Locate the cell with the specified text and output its (X, Y) center coordinate. 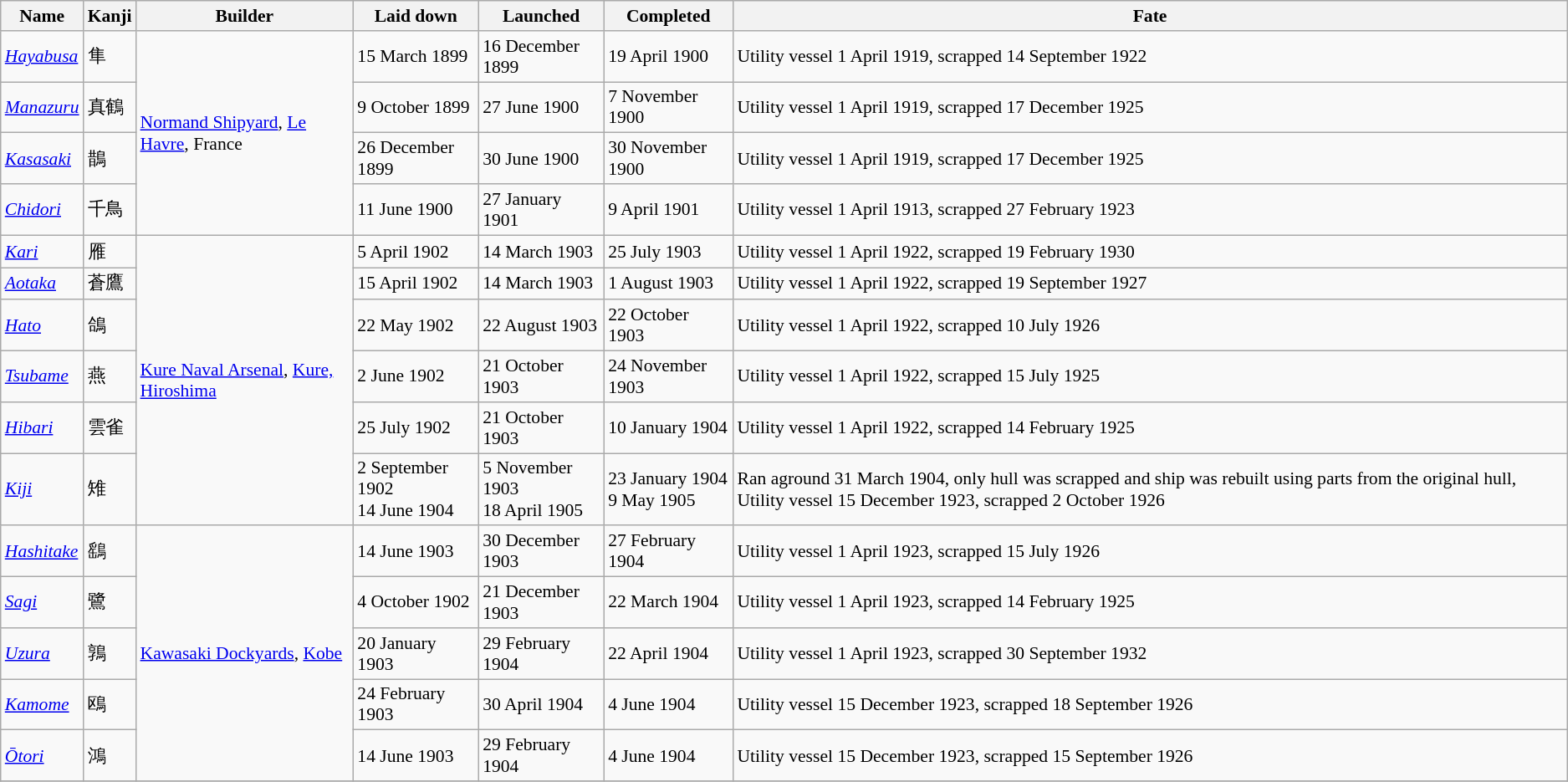
雁 (110, 251)
2 September 190214 June 1904 (416, 490)
Utility vessel 1 April 1922, scrapped 10 July 1926 (1149, 326)
9 April 1901 (668, 209)
Utility vessel 1 April 1922, scrapped 19 February 1930 (1149, 251)
Manazuru (42, 107)
Hibari (42, 428)
30 November 1900 (668, 159)
Utility vessel 15 December 1923, scrapped 15 September 1926 (1149, 756)
23 January 19049 May 1905 (668, 490)
Aotaka (42, 284)
Utility vessel 1 April 1913, scrapped 27 February 1923 (1149, 209)
22 August 1903 (541, 326)
Kiji (42, 490)
5 November 190318 April 1905 (541, 490)
Launched (541, 16)
30 April 1904 (541, 704)
鴎 (110, 704)
真鶴 (110, 107)
11 June 1900 (416, 209)
26 December 1899 (416, 159)
Kamome (42, 704)
19 April 1900 (668, 57)
30 June 1900 (541, 159)
9 October 1899 (416, 107)
Utility vessel 1 April 1922, scrapped 19 September 1927 (1149, 284)
2 June 1902 (416, 376)
15 April 1902 (416, 284)
Name (42, 16)
22 April 1904 (668, 654)
21 December 1903 (541, 602)
燕 (110, 376)
Utility vessel 1 April 1923, scrapped 14 February 1925 (1149, 602)
1 August 1903 (668, 284)
鷂 (110, 552)
Sagi (42, 602)
Hashitake (42, 552)
Ōtori (42, 756)
Utility vessel 1 April 1923, scrapped 15 July 1926 (1149, 552)
鶉 (110, 654)
24 February 1903 (416, 704)
27 February 1904 (668, 552)
千鳥 (110, 209)
Utility vessel 1 April 1922, scrapped 14 February 1925 (1149, 428)
Utility vessel 1 April 1922, scrapped 15 July 1925 (1149, 376)
25 July 1903 (668, 251)
雉 (110, 490)
Kari (42, 251)
Utility vessel 1 April 1919, scrapped 14 September 1922 (1149, 57)
Hato (42, 326)
Normand Shipyard, Le Havre, France (245, 133)
30 December 1903 (541, 552)
Chidori (42, 209)
4 October 1902 (416, 602)
隼 (110, 57)
Utility vessel 15 December 1923, scrapped 18 September 1926 (1149, 704)
Kawasaki Dockyards, Kobe (245, 654)
Kasasaki (42, 159)
Kure Naval Arsenal, Kure, Hiroshima (245, 380)
Completed (668, 16)
5 April 1902 (416, 251)
27 January 1901 (541, 209)
24 November 1903 (668, 376)
Builder (245, 16)
16 December 1899 (541, 57)
蒼鷹 (110, 284)
15 March 1899 (416, 57)
Fate (1149, 16)
7 November 1900 (668, 107)
10 January 1904 (668, 428)
Tsubame (42, 376)
20 January 1903 (416, 654)
Kanji (110, 16)
22 May 1902 (416, 326)
鵲 (110, 159)
Uzura (42, 654)
Laid down (416, 16)
27 June 1900 (541, 107)
鴻 (110, 756)
鷺 (110, 602)
Hayabusa (42, 57)
22 October 1903 (668, 326)
雲雀 (110, 428)
25 July 1902 (416, 428)
Utility vessel 1 April 1923, scrapped 30 September 1932 (1149, 654)
鴿 (110, 326)
22 March 1904 (668, 602)
